Output the (X, Y) coordinate of the center of the cell containing the given text.  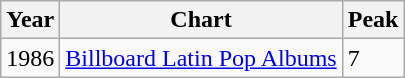
1986 (30, 58)
7 (373, 58)
Year (30, 20)
Peak (373, 20)
Billboard Latin Pop Albums (201, 58)
Chart (201, 20)
